Return (x, y) of the center of cell containing provided text 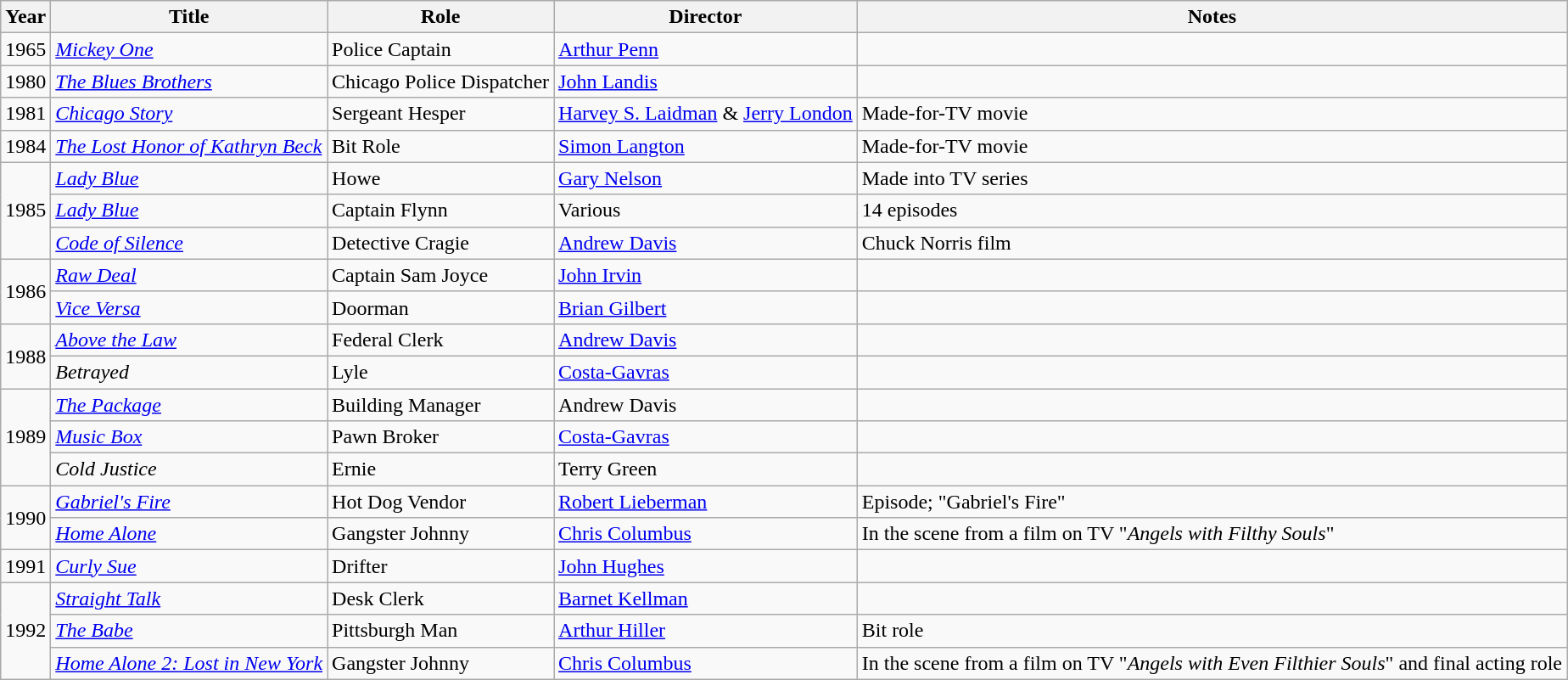
Pittsburgh Man (441, 631)
1984 (25, 146)
Barnet Kellman (706, 599)
The Package (189, 405)
Doorman (441, 307)
The Lost Honor of Kathryn Beck (189, 146)
Federal Clerk (441, 340)
Director (706, 17)
Robert Lieberman (706, 502)
Title (189, 17)
Sergeant Hesper (441, 114)
John Landis (706, 81)
Music Box (189, 437)
Arthur Penn (706, 49)
Home Alone 2: Lost in New York (189, 663)
Role (441, 17)
Terry Green (706, 469)
Made into TV series (1212, 178)
Episode; "Gabriel's Fire" (1212, 502)
14 episodes (1212, 211)
Detective Cragie (441, 243)
1991 (25, 566)
Cold Justice (189, 469)
Betrayed (189, 372)
Drifter (441, 566)
Pawn Broker (441, 437)
In the scene from a film on TV "Angels with Filthy Souls" (1212, 534)
Simon Langton (706, 146)
Chuck Norris film (1212, 243)
Year (25, 17)
Home Alone (189, 534)
Harvey S. Laidman & Jerry London (706, 114)
Various (706, 211)
Captain Sam Joyce (441, 275)
1981 (25, 114)
1992 (25, 631)
John Hughes (706, 566)
1990 (25, 518)
Gabriel's Fire (189, 502)
Above the Law (189, 340)
Lyle (441, 372)
Hot Dog Vendor (441, 502)
The Blues Brothers (189, 81)
1986 (25, 291)
Bit Role (441, 146)
Bit role (1212, 631)
Chicago Story (189, 114)
Raw Deal (189, 275)
1985 (25, 211)
Building Manager (441, 405)
Desk Clerk (441, 599)
Captain Flynn (441, 211)
Brian Gilbert (706, 307)
Straight Talk (189, 599)
1988 (25, 356)
Vice Versa (189, 307)
Code of Silence (189, 243)
Curly Sue (189, 566)
In the scene from a film on TV "Angels with Even Filthier Souls" and final acting role (1212, 663)
Chicago Police Dispatcher (441, 81)
1965 (25, 49)
The Babe (189, 631)
1989 (25, 437)
Ernie (441, 469)
Gary Nelson (706, 178)
1980 (25, 81)
John Irvin (706, 275)
Police Captain (441, 49)
Arthur Hiller (706, 631)
Mickey One (189, 49)
Notes (1212, 17)
Howe (441, 178)
